For the text-containing cell, return its midpoint in (X, Y) coordinate format. 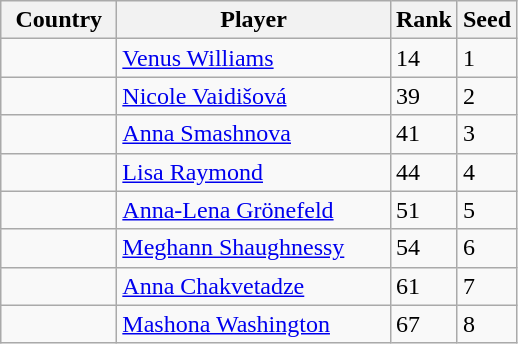
54 (424, 248)
Nicole Vaidišová (254, 96)
14 (424, 58)
6 (486, 248)
3 (486, 134)
39 (424, 96)
Venus Williams (254, 58)
Anna Chakvetadze (254, 286)
44 (424, 172)
5 (486, 210)
Rank (424, 20)
51 (424, 210)
Meghann Shaughnessy (254, 248)
Lisa Raymond (254, 172)
7 (486, 286)
2 (486, 96)
Player (254, 20)
41 (424, 134)
Country (59, 20)
61 (424, 286)
Anna-Lena Grönefeld (254, 210)
1 (486, 58)
8 (486, 324)
67 (424, 324)
Seed (486, 20)
Anna Smashnova (254, 134)
Mashona Washington (254, 324)
4 (486, 172)
